Search for the cell housing the specified text and yield its [x, y] center coordinate. 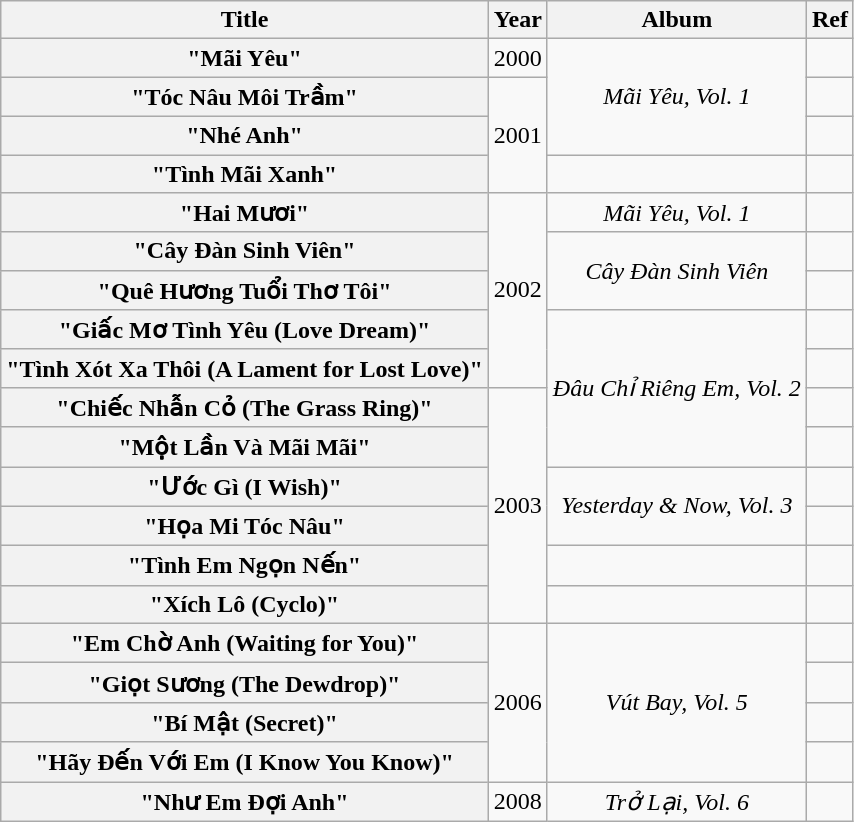
"Một Lần Và Mãi Mãi" [245, 447]
Trở Lại, Vol. 6 [676, 802]
Year [518, 20]
"Họa Mi Tóc Nâu" [245, 526]
Vút Bay, Vol. 5 [676, 702]
"Hai Mươi" [245, 213]
"Xích Lô (Cyclo)" [245, 604]
Album [676, 20]
2000 [518, 58]
"Tình Xót Xa Thôi (A Lament for Lost Love)" [245, 368]
"Giấc Mơ Tình Yêu (Love Dream)" [245, 330]
"Hãy Đến Với Em (I Know You Know)" [245, 762]
"Nhé Anh" [245, 135]
2002 [518, 290]
Đâu Chỉ Riêng Em, Vol. 2 [676, 388]
"Như Em Đợi Anh" [245, 802]
2006 [518, 702]
"Tình Em Ngọn Nến" [245, 566]
"Tình Mãi Xanh" [245, 173]
"Tóc Nâu Môi Trầm" [245, 97]
"Ước Gì (I Wish)" [245, 486]
2008 [518, 802]
Cây Đàn Sinh Viên [676, 271]
"Em Chờ Anh (Waiting for You)" [245, 643]
"Giọt Sương (The Dewdrop)" [245, 683]
2003 [518, 505]
Yesterday & Now, Vol. 3 [676, 506]
Title [245, 20]
"Mãi Yêu" [245, 58]
"Quê Hương Tuổi Thơ Tôi" [245, 290]
"Cây Đàn Sinh Viên" [245, 251]
"Bí Mật (Secret)" [245, 722]
"Chiếc Nhẫn Cỏ (The Grass Ring)" [245, 407]
Ref [830, 20]
2001 [518, 135]
